Capture the cell that displays the provided text and extract its [X, Y] central coordinate. 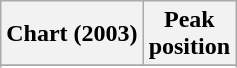
Chart (2003) [72, 34]
Peakposition [189, 34]
